Search for the cell housing the specified text and yield its (X, Y) center coordinate. 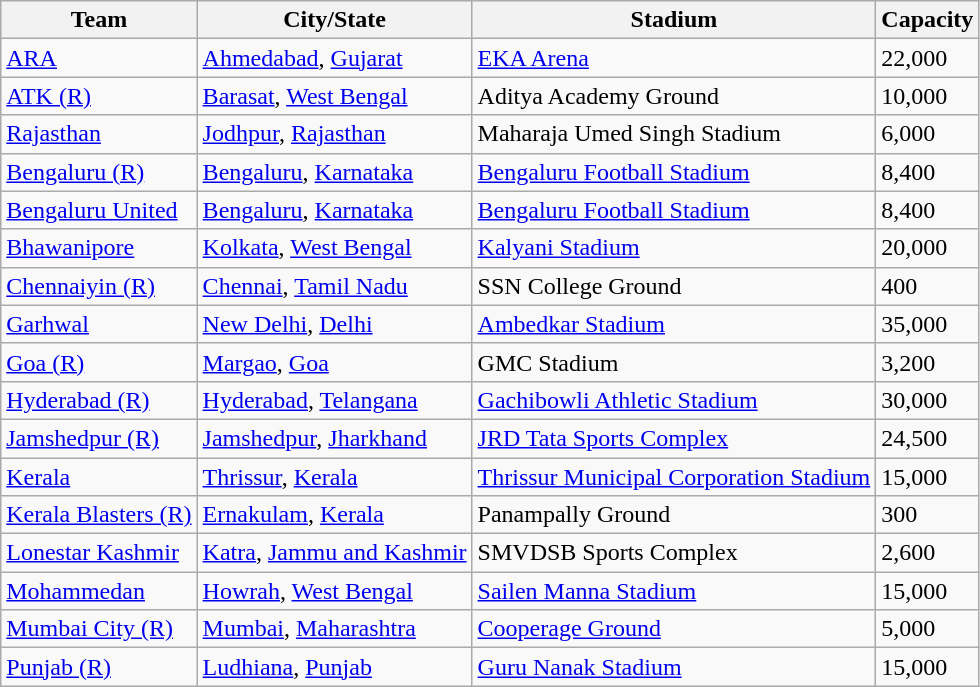
Sailen Manna Stadium (674, 591)
2,600 (928, 553)
Guru Nanak Stadium (674, 667)
Thrissur, Kerala (334, 477)
City/State (334, 20)
New Delhi, Delhi (334, 324)
3,200 (928, 362)
Jodhpur, Rajasthan (334, 134)
Thrissur Municipal Corporation Stadium (674, 477)
6,000 (928, 134)
Cooperage Ground (674, 629)
Jamshedpur, Jharkhand (334, 438)
Ernakulam, Kerala (334, 515)
Kerala (99, 477)
Bengaluru United (99, 210)
5,000 (928, 629)
Mohammedan (99, 591)
Margao, Goa (334, 362)
400 (928, 286)
Barasat, West Bengal (334, 96)
Kolkata, West Bengal (334, 248)
Punjab (R) (99, 667)
Kalyani Stadium (674, 248)
Mumbai City (R) (99, 629)
Lonestar Kashmir (99, 553)
Bhawanipore (99, 248)
Team (99, 20)
Gachibowli Athletic Stadium (674, 400)
SMVDSB Sports Complex (674, 553)
Aditya Academy Ground (674, 96)
24,500 (928, 438)
Jamshedpur (R) (99, 438)
10,000 (928, 96)
Katra, Jammu and Kashmir (334, 553)
20,000 (928, 248)
Capacity (928, 20)
Hyderabad (R) (99, 400)
SSN College Ground (674, 286)
30,000 (928, 400)
Ambedkar Stadium (674, 324)
300 (928, 515)
Mumbai, Maharashtra (334, 629)
Chennai, Tamil Nadu (334, 286)
Bengaluru (R) (99, 172)
Chennaiyin (R) (99, 286)
Maharaja Umed Singh Stadium (674, 134)
Hyderabad, Telangana (334, 400)
ATK (R) (99, 96)
Stadium (674, 20)
GMC Stadium (674, 362)
Garhwal (99, 324)
22,000 (928, 58)
Kerala Blasters (R) (99, 515)
Howrah, West Bengal (334, 591)
Goa (R) (99, 362)
JRD Tata Sports Complex (674, 438)
Panampally Ground (674, 515)
35,000 (928, 324)
EKA Arena (674, 58)
Ahmedabad, Gujarat (334, 58)
ARA (99, 58)
Ludhiana, Punjab (334, 667)
Rajasthan (99, 134)
